Detect which cell encompasses the target text, then output its [x, y] center coordinate. 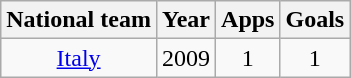
Apps [248, 20]
Italy [79, 58]
National team [79, 20]
Year [186, 20]
2009 [186, 58]
Goals [315, 20]
